Pinpoint the cell where the given text exists, returning its (X, Y) midpoint coordinate. 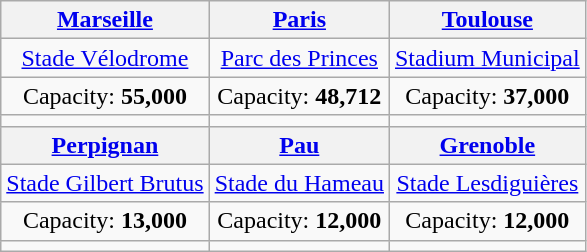
Capacity: 48,712 (299, 96)
Stade Gilbert Brutus (105, 183)
Stade Lesdiguières (487, 183)
Capacity: 55,000 (105, 96)
Stade du Hameau (299, 183)
Stadium Municipal (487, 58)
Paris (299, 20)
Marseille (105, 20)
Stade Vélodrome (105, 58)
Parc des Princes (299, 58)
Perpignan (105, 145)
Capacity: 37,000 (487, 96)
Pau (299, 145)
Grenoble (487, 145)
Toulouse (487, 20)
Capacity: 13,000 (105, 221)
